Return [X, Y] of the center of cell containing provided text 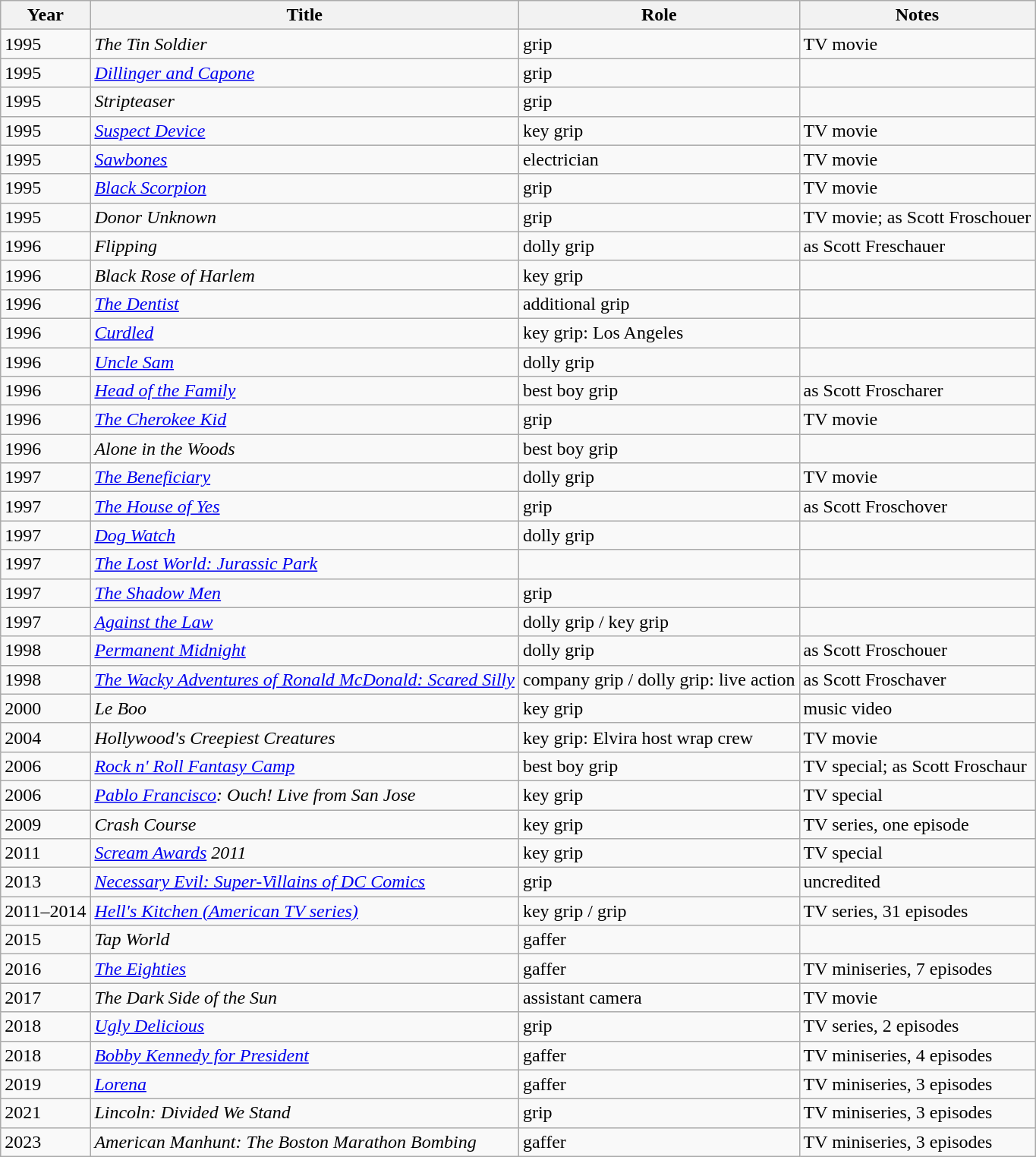
Ugly Delicious [304, 1026]
Lincoln: Divided We Stand [304, 1113]
TV special; as Scott Froschaur [917, 766]
Dog Watch [304, 535]
Flipping [304, 246]
The Dark Side of the Sun [304, 998]
Notes [917, 15]
Dillinger and Capone [304, 73]
additional grip [659, 304]
Crash Course [304, 824]
2017 [46, 998]
Bobby Kennedy for President [304, 1055]
key grip / grip [659, 911]
TV series, 31 episodes [917, 911]
Sawbones [304, 159]
Role [659, 15]
Donor Unknown [304, 217]
Black Rose of Harlem [304, 275]
Year [46, 15]
as Scott Froschouer [917, 651]
The Wacky Adventures of Ronald McDonald: Scared Silly [304, 679]
Title [304, 15]
2013 [46, 882]
2011 [46, 853]
2009 [46, 824]
The Eighties [304, 969]
Alone in the Woods [304, 449]
2019 [46, 1084]
Scream Awards 2011 [304, 853]
The Dentist [304, 304]
assistant camera [659, 998]
American Manhunt: The Boston Marathon Bombing [304, 1142]
Black Scorpion [304, 188]
electrician [659, 159]
The Shadow Men [304, 593]
The Tin Soldier [304, 44]
Rock n' Roll Fantasy Camp [304, 766]
TV miniseries, 7 episodes [917, 969]
2015 [46, 940]
uncredited [917, 882]
The Beneficiary [304, 478]
music video [917, 708]
Le Boo [304, 708]
2021 [46, 1113]
Uncle Sam [304, 362]
TV movie; as Scott Froschouer [917, 217]
The House of Yes [304, 506]
Stripteaser [304, 102]
2016 [46, 969]
Necessary Evil: Super-Villains of DC Comics [304, 882]
Hollywood's Creepiest Creatures [304, 737]
as Scott Froschaver [917, 679]
TV series, 2 episodes [917, 1026]
as Scott Freschauer [917, 246]
Head of the Family [304, 391]
The Cherokee Kid [304, 420]
Against the Law [304, 622]
TV series, one episode [917, 824]
Tap World [304, 940]
2011–2014 [46, 911]
as Scott Froschover [917, 506]
Lorena [304, 1084]
Pablo Francisco: Ouch! Live from San Jose [304, 795]
Permanent Midnight [304, 651]
2000 [46, 708]
Hell's Kitchen (American TV series) [304, 911]
as Scott Froscharer [917, 391]
company grip / dolly grip: live action [659, 679]
The Lost World: Jurassic Park [304, 564]
dolly grip / key grip [659, 622]
TV miniseries, 4 episodes [917, 1055]
Curdled [304, 333]
key grip: Elvira host wrap crew [659, 737]
2023 [46, 1142]
Suspect Device [304, 131]
2004 [46, 737]
key grip: Los Angeles [659, 333]
